Return (x, y) of the center of cell containing provided text 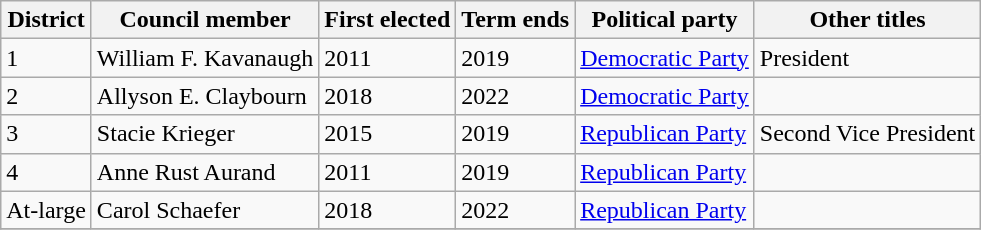
Second Vice President (867, 134)
First elected (388, 20)
2 (46, 96)
Term ends (516, 20)
District (46, 20)
President (867, 58)
William F. Kavanaugh (204, 58)
Allyson E. Claybourn (204, 96)
Stacie Krieger (204, 134)
Political party (665, 20)
Council member (204, 20)
2015 (388, 134)
3 (46, 134)
4 (46, 172)
Anne Rust Aurand (204, 172)
At-large (46, 210)
Carol Schaefer (204, 210)
Other titles (867, 20)
1 (46, 58)
